Find where the given text appears and provide that cell's center as (x, y) coordinate. 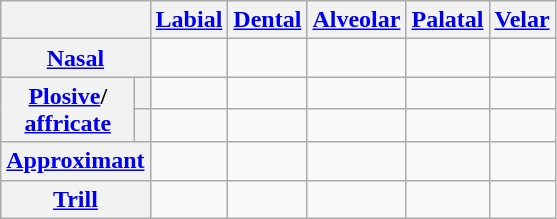
Palatal (448, 20)
Dental (268, 20)
Labial (189, 20)
Approximant (76, 161)
Trill (76, 199)
Nasal (76, 58)
Velar (522, 20)
Alveolar (356, 20)
Plosive/affricate (68, 110)
